Pinpoint the cell where the given text exists, returning its [x, y] midpoint coordinate. 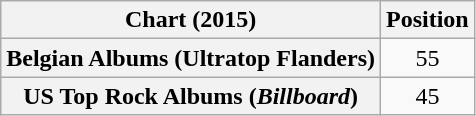
Chart (2015) [191, 20]
Position [428, 20]
US Top Rock Albums (Billboard) [191, 96]
Belgian Albums (Ultratop Flanders) [191, 58]
55 [428, 58]
45 [428, 96]
